Identify which cell holds the provided text, then report its (x, y) central coordinate. 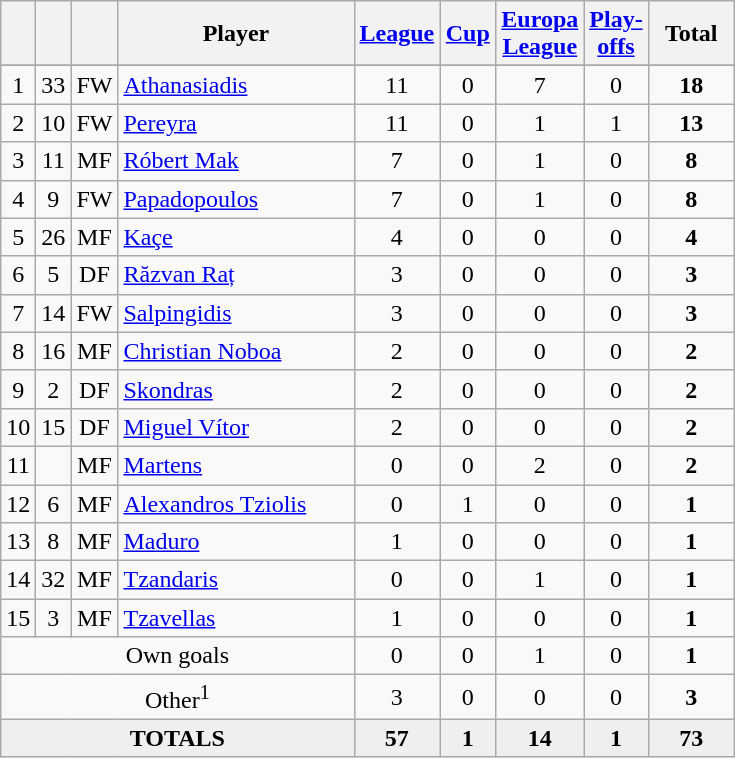
Own goals (178, 656)
Salpingidis (236, 313)
Răzvan Raț (236, 275)
73 (691, 738)
Christian Noboa (236, 351)
Other1 (178, 698)
TOTALS (178, 738)
Athanasiadis (236, 85)
18 (691, 85)
League (397, 34)
Alexandros Tziolis (236, 503)
Miguel Vítor (236, 427)
Play-offs (616, 34)
Martens (236, 465)
Róbert Mak (236, 161)
Skondras (236, 389)
33 (54, 85)
Player (236, 34)
Total (691, 34)
Tzavellas (236, 618)
26 (54, 237)
Papadopoulos (236, 199)
32 (54, 580)
Pereyra (236, 123)
Kaçe (236, 237)
Europa League (540, 34)
Tzandaris (236, 580)
Cup (468, 34)
Maduro (236, 542)
16 (54, 351)
57 (397, 738)
12 (18, 503)
